Return the [X, Y] coordinate for the center point of the cell that contains the specified text.  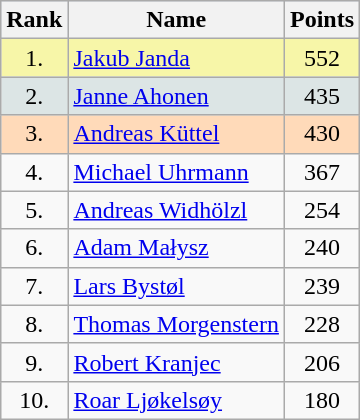
228 [322, 324]
552 [322, 58]
Adam Małysz [176, 248]
240 [322, 248]
Andreas Küttel [176, 134]
Lars Bystøl [176, 286]
Robert Kranjec [176, 362]
Janne Ahonen [176, 96]
9. [34, 362]
2. [34, 96]
430 [322, 134]
8. [34, 324]
Jakub Janda [176, 58]
Michael Uhrmann [176, 172]
239 [322, 286]
206 [322, 362]
10. [34, 400]
367 [322, 172]
7. [34, 286]
180 [322, 400]
435 [322, 96]
Roar Ljøkelsøy [176, 400]
Andreas Widhölzl [176, 210]
254 [322, 210]
3. [34, 134]
5. [34, 210]
4. [34, 172]
Points [322, 20]
1. [34, 58]
Thomas Morgenstern [176, 324]
Rank [34, 20]
6. [34, 248]
Name [176, 20]
